Output the [x, y] coordinate of the center of the cell containing the given text.  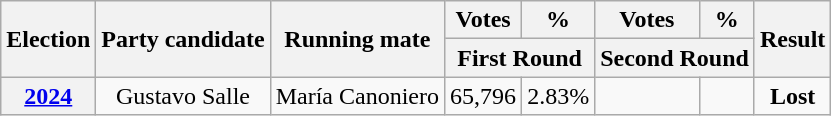
Lost [792, 96]
María Canoniero [357, 96]
First Round [520, 58]
Election [48, 39]
Party candidate [183, 39]
Running mate [357, 39]
65,796 [484, 96]
Result [792, 39]
2024 [48, 96]
2.83% [558, 96]
Gustavo Salle [183, 96]
Second Round [675, 58]
